Locate the cell with the specified text and output its (x, y) center coordinate. 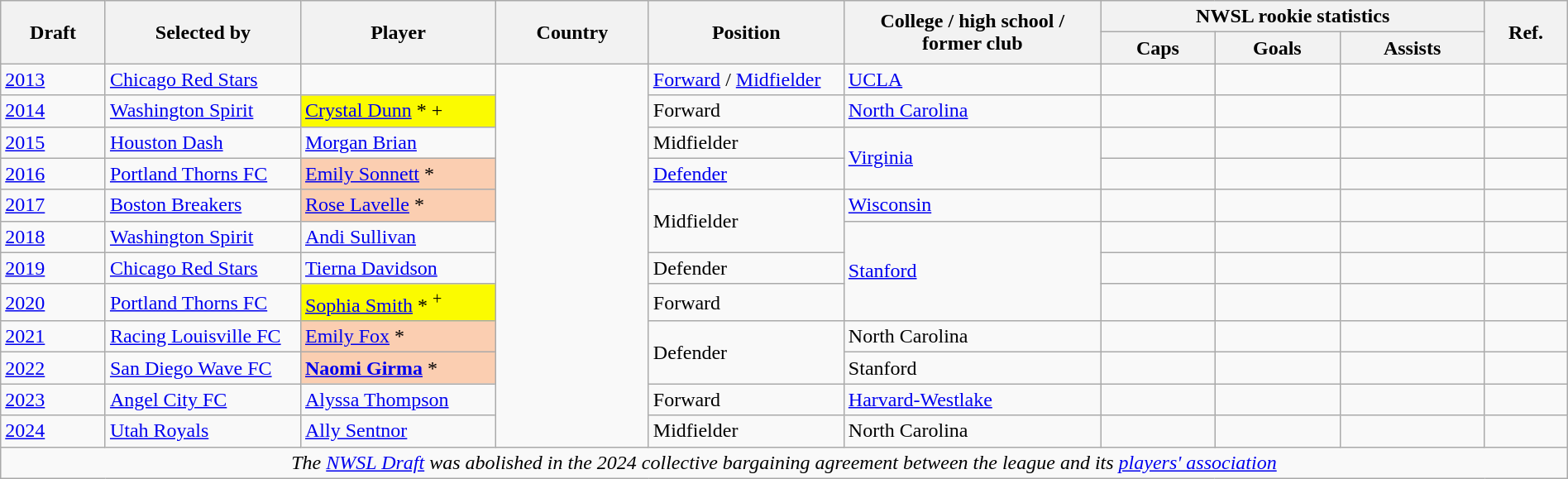
Sophia Smith * + (398, 303)
Naomi Girma * (398, 368)
Angel City FC (203, 400)
NWSL rookie statistics (1293, 17)
2022 (53, 368)
2015 (53, 142)
2019 (53, 268)
Virginia (973, 158)
Emily Sonnett * (398, 174)
Utah Royals (203, 431)
Forward / Midfielder (746, 79)
Selected by (203, 32)
2020 (53, 303)
Rose Lavelle * (398, 205)
Tierna Davidson (398, 268)
2014 (53, 111)
Caps (1158, 48)
Player (398, 32)
Goals (1278, 48)
Houston Dash (203, 142)
Wisconsin (973, 205)
Ally Sentnor (398, 431)
Boston Breakers (203, 205)
2016 (53, 174)
The NWSL Draft was abolished in the 2024 collective bargaining agreement between the league and its players' association (784, 462)
2024 (53, 431)
Ref. (1526, 32)
Assists (1413, 48)
Alyssa Thompson (398, 400)
Morgan Brian (398, 142)
2021 (53, 337)
2018 (53, 237)
2017 (53, 205)
Emily Fox * (398, 337)
UCLA (973, 79)
Position (746, 32)
2023 (53, 400)
Country (572, 32)
Harvard-Westlake (973, 400)
Draft (53, 32)
San Diego Wave FC (203, 368)
Andi Sullivan (398, 237)
Racing Louisville FC (203, 337)
2013 (53, 79)
College / high school /former club (973, 32)
Crystal Dunn * + (398, 111)
